Return the (x, y) coordinate for the center point of the cell that contains the specified text.  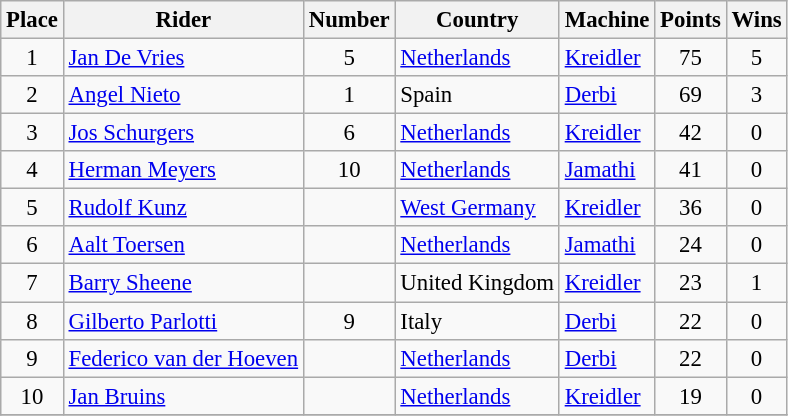
Points (690, 20)
8 (32, 321)
Place (32, 20)
Jan De Vries (183, 58)
41 (690, 170)
Spain (477, 95)
19 (690, 396)
23 (690, 283)
Italy (477, 321)
Rider (183, 20)
Aalt Toersen (183, 245)
Wins (756, 20)
7 (32, 283)
2 (32, 95)
Country (477, 20)
4 (32, 170)
36 (690, 208)
Federico van der Hoeven (183, 358)
Angel Nieto (183, 95)
42 (690, 133)
Rudolf Kunz (183, 208)
United Kingdom (477, 283)
69 (690, 95)
Barry Sheene (183, 283)
Jan Bruins (183, 396)
Number (349, 20)
24 (690, 245)
Machine (606, 20)
Gilberto Parlotti (183, 321)
Herman Meyers (183, 170)
Jos Schurgers (183, 133)
75 (690, 58)
West Germany (477, 208)
